For the text-containing cell, return its midpoint in (x, y) coordinate format. 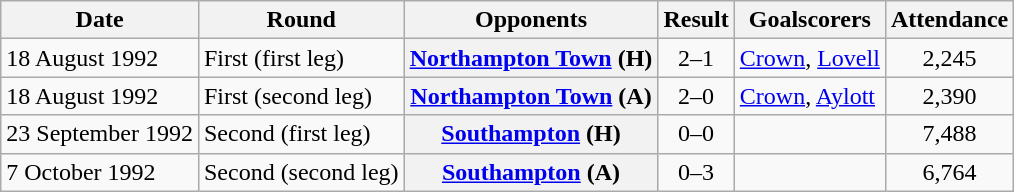
Round (301, 20)
2,245 (949, 58)
0–3 (696, 172)
23 September 1992 (100, 134)
First (second leg) (301, 96)
Opponents (531, 20)
Second (second leg) (301, 172)
Second (first leg) (301, 134)
7,488 (949, 134)
0–0 (696, 134)
Northampton Town (H) (531, 58)
Crown, Lovell (810, 58)
First (first leg) (301, 58)
Date (100, 20)
6,764 (949, 172)
Southampton (H) (531, 134)
7 October 1992 (100, 172)
Northampton Town (A) (531, 96)
Result (696, 20)
2,390 (949, 96)
Attendance (949, 20)
Crown, Aylott (810, 96)
Southampton (A) (531, 172)
2–0 (696, 96)
Goalscorers (810, 20)
2–1 (696, 58)
